Detect which cell encompasses the target text, then output its [X, Y] center coordinate. 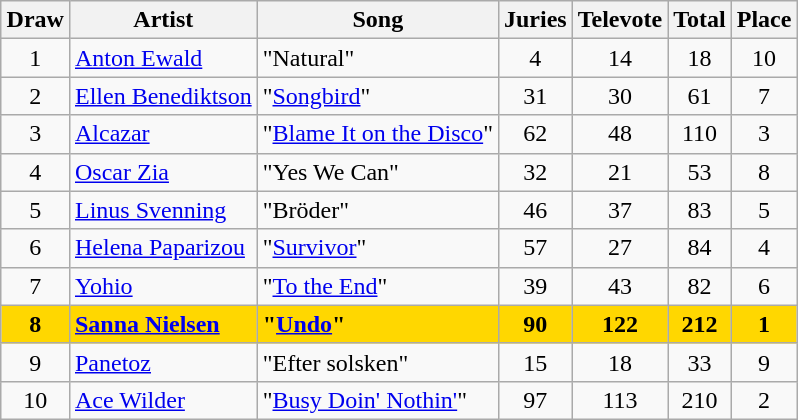
37 [620, 210]
27 [620, 248]
48 [620, 134]
Artist [163, 20]
Helena Paparizou [163, 248]
14 [620, 58]
"Natural" [378, 58]
90 [535, 324]
Place [764, 20]
31 [535, 96]
Song [378, 20]
"Songbird" [378, 96]
33 [700, 362]
"Bröder" [378, 210]
15 [535, 362]
Yohio [163, 286]
Panetoz [163, 362]
Ellen Benediktson [163, 96]
62 [535, 134]
110 [700, 134]
212 [700, 324]
Draw [35, 20]
21 [620, 172]
"Efter solsken" [378, 362]
"Survivor" [378, 248]
84 [700, 248]
"Blame It on the Disco" [378, 134]
32 [535, 172]
30 [620, 96]
Total [700, 20]
Linus Svenning [163, 210]
"Undo" [378, 324]
Juries [535, 20]
Sanna Nielsen [163, 324]
"To the End" [378, 286]
53 [700, 172]
Alcazar [163, 134]
83 [700, 210]
43 [620, 286]
"Busy Doin' Nothin'" [378, 400]
46 [535, 210]
Anton Ewald [163, 58]
39 [535, 286]
Ace Wilder [163, 400]
113 [620, 400]
57 [535, 248]
61 [700, 96]
82 [700, 286]
Oscar Zia [163, 172]
"Yes We Can" [378, 172]
122 [620, 324]
97 [535, 400]
Televote [620, 20]
210 [700, 400]
